Output the (x, y) coordinate of the center of the cell containing the given text.  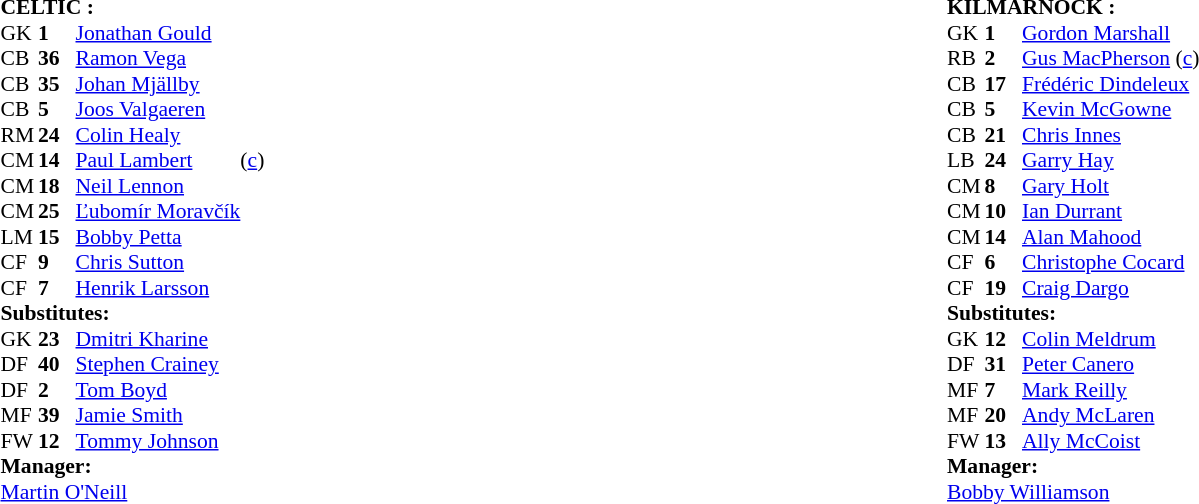
Stephen Crainey (158, 365)
Christophe Cocard (1110, 263)
17 (1003, 84)
Gary Holt (1110, 186)
25 (57, 211)
Chris Innes (1110, 135)
Gordon Marshall (1110, 33)
Mark Reilly (1110, 390)
Neil Lennon (158, 186)
LM (19, 237)
Garry Hay (1110, 161)
Andy McLaren (1110, 415)
Tommy Johnson (158, 441)
13 (1003, 441)
Dmitri Kharine (158, 339)
Bobby Petta (158, 237)
36 (57, 59)
Craig Dargo (1110, 288)
Johan Mjällby (158, 84)
20 (1003, 415)
Ian Durrant (1110, 211)
Ramon Vega (158, 59)
18 (57, 186)
39 (57, 415)
Jonathan Gould (158, 33)
Ľubomír Moravčík (158, 211)
31 (1003, 365)
40 (57, 365)
Alan Mahood (1110, 237)
Colin Healy (158, 135)
Paul Lambert (158, 161)
RM (19, 135)
8 (1003, 186)
23 (57, 339)
RB (966, 59)
Peter Canero (1110, 365)
Frédéric Dindeleux (1110, 84)
19 (1003, 288)
10 (1003, 211)
Gus MacPherson (c) (1110, 59)
15 (57, 237)
35 (57, 84)
Kevin McGowne (1110, 109)
(c) (252, 161)
Ally McCoist (1110, 441)
LB (966, 161)
9 (57, 263)
Tom Boyd (158, 390)
Colin Meldrum (1110, 339)
Henrik Larsson (158, 288)
Chris Sutton (158, 263)
6 (1003, 263)
Jamie Smith (158, 415)
21 (1003, 135)
Joos Valgaeren (158, 109)
